Identify which cell holds the provided text, then report its (X, Y) central coordinate. 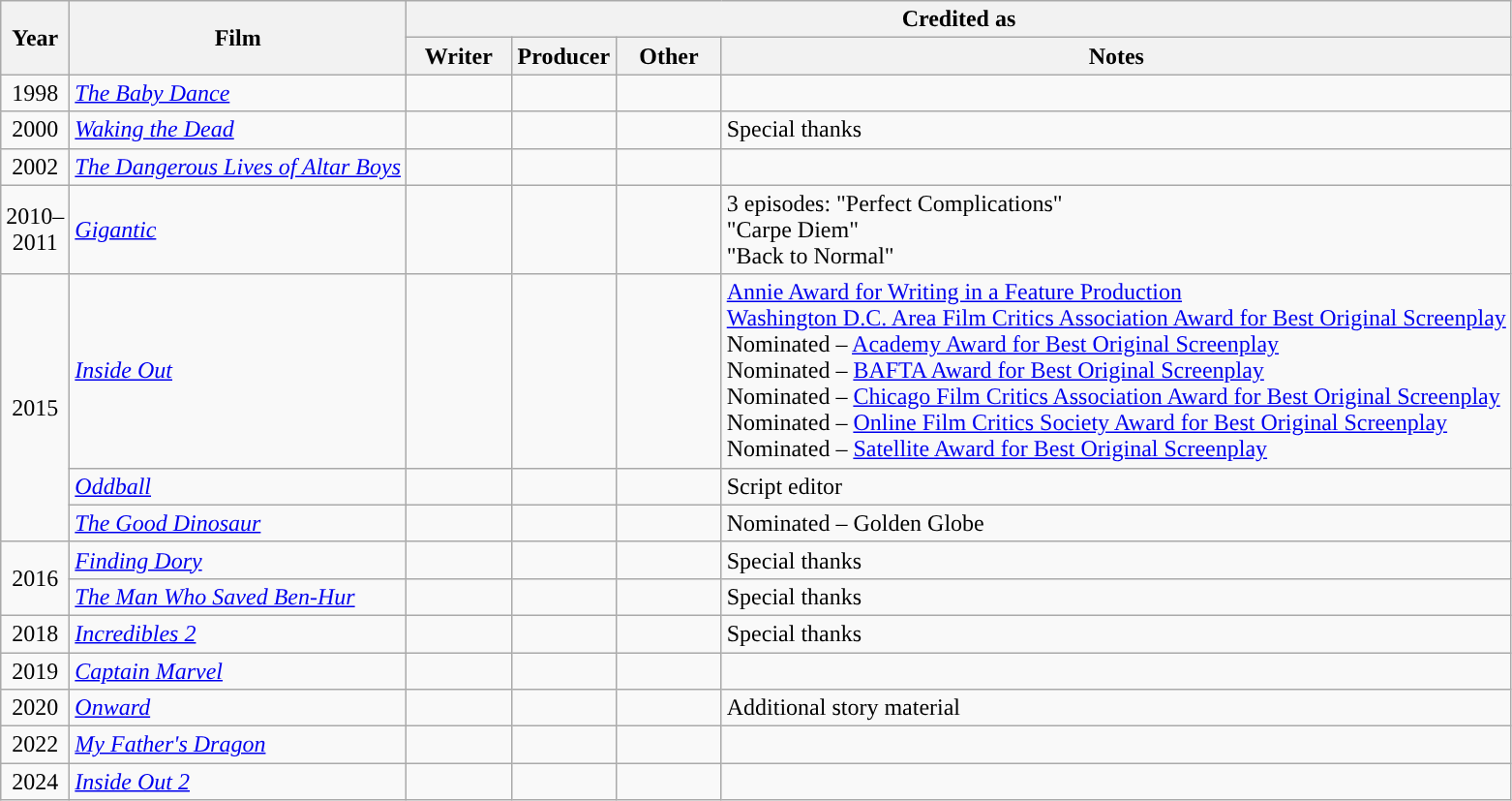
Onward (238, 708)
Film (238, 38)
The Baby Dance (238, 93)
2020 (35, 708)
Additional story material (1116, 708)
Credited as (959, 19)
2024 (35, 782)
Gigantic (238, 230)
Other (670, 56)
Writer (459, 56)
Year (35, 38)
Notes (1116, 56)
2015 (35, 408)
2022 (35, 745)
2016 (35, 578)
Script editor (1116, 486)
Producer (563, 56)
Incredibles 2 (238, 633)
Oddball (238, 486)
Nominated – Golden Globe (1116, 523)
2000 (35, 130)
2019 (35, 671)
2018 (35, 633)
2010–2011 (35, 230)
Captain Marvel (238, 671)
The Dangerous Lives of Altar Boys (238, 167)
Inside Out 2 (238, 782)
Waking the Dead (238, 130)
The Man Who Saved Ben-Hur (238, 597)
2002 (35, 167)
3 episodes: "Perfect Complications""Carpe Diem""Back to Normal" (1116, 230)
My Father's Dragon (238, 745)
The Good Dinosaur (238, 523)
1998 (35, 93)
Inside Out (238, 371)
Finding Dory (238, 560)
